Capture the cell that displays the provided text and extract its (X, Y) central coordinate. 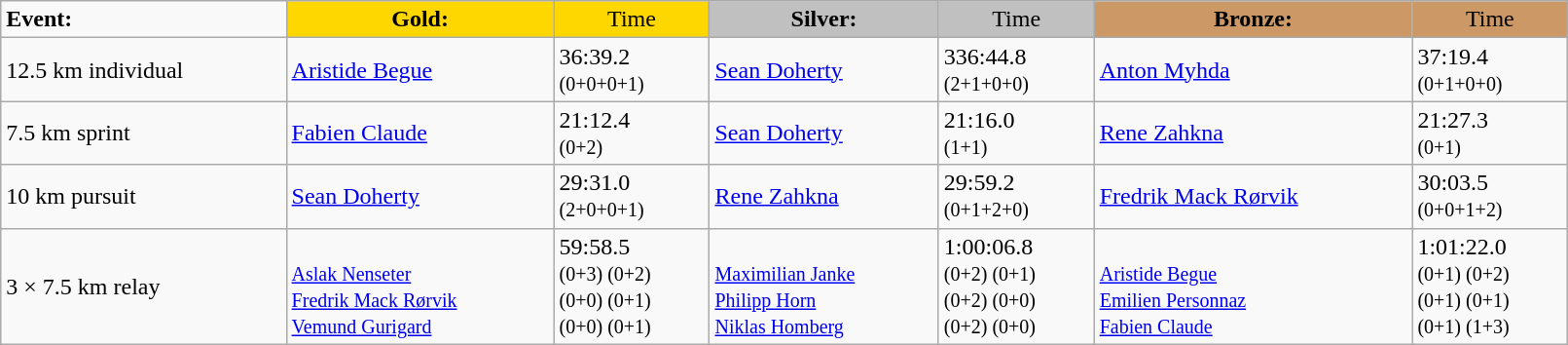
29:59.2(0+1+2+0) (1016, 197)
Aristide Begue (420, 70)
1:00:06.8(0+2) (0+1)(0+2) (0+0)(0+2) (0+0) (1016, 287)
21:16.0(1+1) (1016, 133)
21:12.4(0+2) (632, 133)
Fabien Claude (420, 133)
Maximilian JankePhilipp HornNiklas Homberg (823, 287)
Aristide BegueEmilien PersonnazFabien Claude (1254, 287)
36:39.2(0+0+0+1) (632, 70)
12.5 km individual (144, 70)
Fredrik Mack Rørvik (1254, 197)
37:19.4(0+1+0+0) (1490, 70)
29:31.0(2+0+0+1) (632, 197)
Bronze: (1254, 19)
10 km pursuit (144, 197)
Anton Myhda (1254, 70)
59:58.5(0+3) (0+2)(0+0) (0+1)(0+0) (0+1) (632, 287)
30:03.5(0+0+1+2) (1490, 197)
21:27.3(0+1) (1490, 133)
Aslak NenseterFredrik Mack RørvikVemund Gurigard (420, 287)
Event: (144, 19)
336:44.8(2+1+0+0) (1016, 70)
3 × 7.5 km relay (144, 287)
Silver: (823, 19)
1:01:22.0(0+1) (0+2)(0+1) (0+1)(0+1) (1+3) (1490, 287)
Gold: (420, 19)
7.5 km sprint (144, 133)
